Output the [X, Y] coordinate of the center of the cell containing the given text.  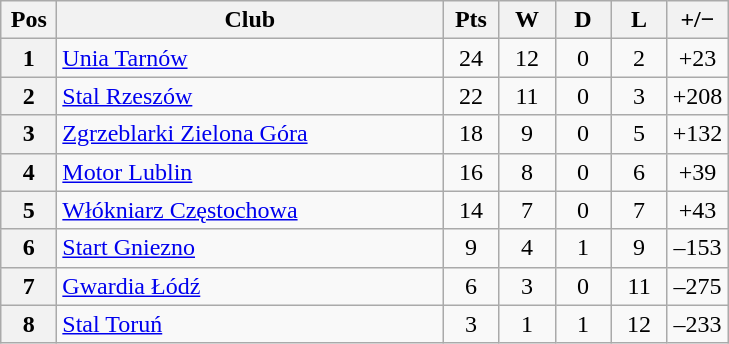
+/− [698, 20]
24 [471, 58]
14 [471, 210]
Gwardia Łódź [250, 286]
+39 [698, 172]
22 [471, 96]
+208 [698, 96]
Motor Lublin [250, 172]
Włókniarz Częstochowa [250, 210]
Stal Rzeszów [250, 96]
L [639, 20]
Unia Tarnów [250, 58]
D [583, 20]
–275 [698, 286]
Zgrzeblarki Zielona Góra [250, 134]
Pos [29, 20]
Stal Toruń [250, 324]
–153 [698, 248]
–233 [698, 324]
+23 [698, 58]
Start Gniezno [250, 248]
16 [471, 172]
+43 [698, 210]
W [527, 20]
+132 [698, 134]
Club [250, 20]
18 [471, 134]
Pts [471, 20]
